Return the [X, Y] coordinate for the center point of the cell that contains the specified text.  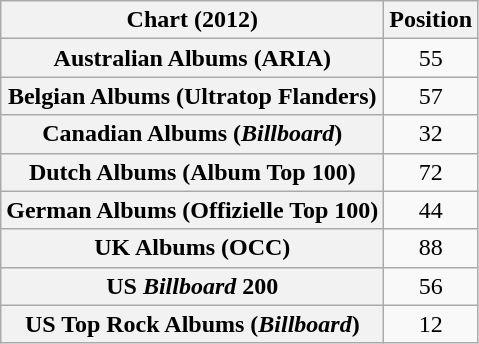
UK Albums (OCC) [192, 248]
Dutch Albums (Album Top 100) [192, 172]
US Billboard 200 [192, 286]
12 [431, 324]
German Albums (Offizielle Top 100) [192, 210]
Canadian Albums (Billboard) [192, 134]
56 [431, 286]
Chart (2012) [192, 20]
32 [431, 134]
Belgian Albums (Ultratop Flanders) [192, 96]
55 [431, 58]
88 [431, 248]
US Top Rock Albums (Billboard) [192, 324]
44 [431, 210]
72 [431, 172]
57 [431, 96]
Australian Albums (ARIA) [192, 58]
Position [431, 20]
